Find where the given text appears and provide that cell's center as [x, y] coordinate. 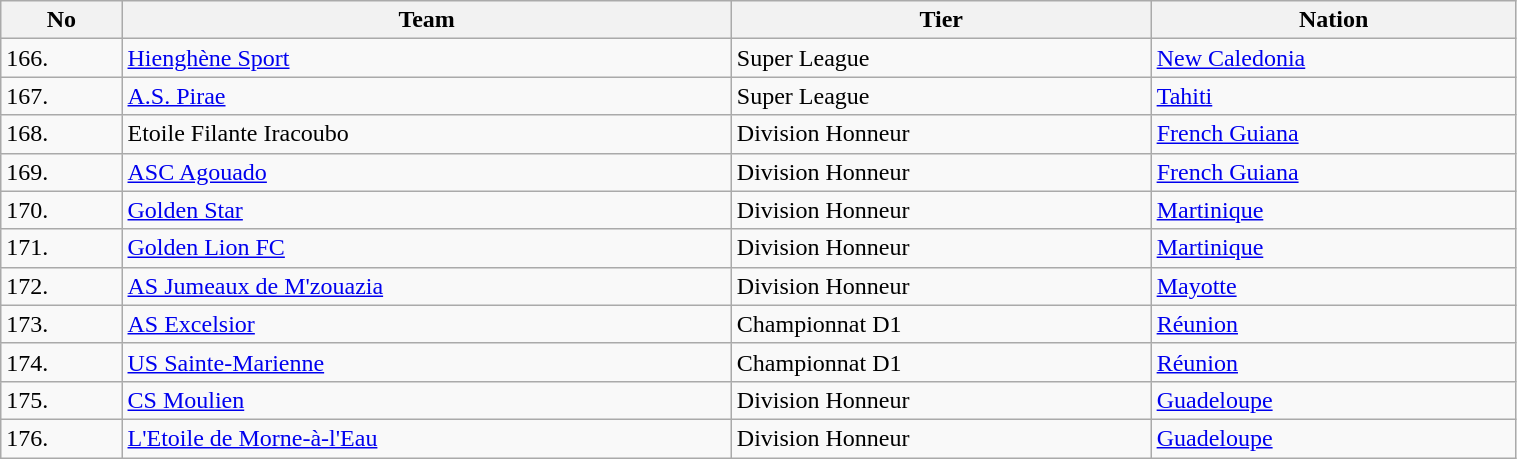
Mayotte [1334, 286]
167. [62, 96]
Tier [941, 20]
172. [62, 286]
A.S. Pirae [426, 96]
L'Etoile de Morne-à-l'Eau [426, 438]
Hienghène Sport [426, 58]
Golden Star [426, 210]
ASC Agouado [426, 172]
174. [62, 362]
New Caledonia [1334, 58]
Team [426, 20]
No [62, 20]
166. [62, 58]
168. [62, 134]
Etoile Filante Iracoubo [426, 134]
171. [62, 248]
175. [62, 400]
Nation [1334, 20]
169. [62, 172]
AS Jumeaux de M'zouazia [426, 286]
AS Excelsior [426, 324]
US Sainte-Marienne [426, 362]
CS Moulien [426, 400]
176. [62, 438]
Golden Lion FC [426, 248]
Tahiti [1334, 96]
170. [62, 210]
173. [62, 324]
